From the cell containing the given text, extract its center point as [X, Y] coordinate. 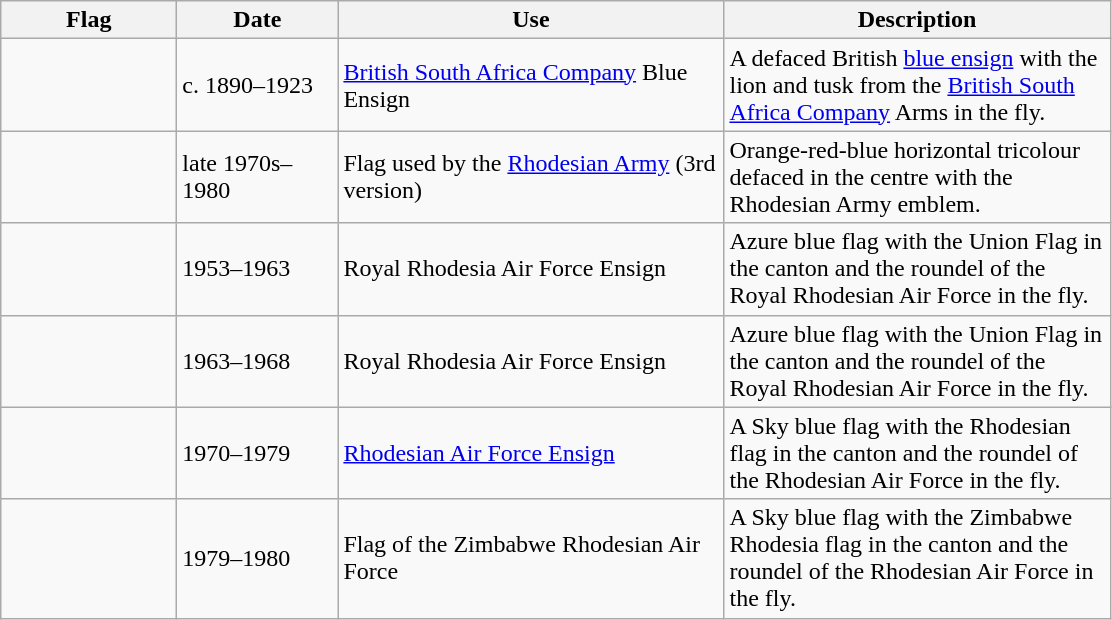
Description [917, 20]
1970–1979 [258, 453]
A defaced British blue ensign with the lion and tusk from the British South Africa Company Arms in the fly. [917, 85]
Orange-red-blue horizontal tricolour defaced in the centre with the Rhodesian Army emblem. [917, 177]
Date [258, 20]
1963–1968 [258, 361]
A Sky blue flag with the Zimbabwe Rhodesia flag in the canton and the roundel of the Rhodesian Air Force in the fly. [917, 558]
Flag [89, 20]
1979–1980 [258, 558]
Use [531, 20]
1953–1963 [258, 269]
Flag used by the Rhodesian Army (3rd version) [531, 177]
A Sky blue flag with the Rhodesian flag in the canton and the roundel of the Rhodesian Air Force in the fly. [917, 453]
late 1970s–1980 [258, 177]
Rhodesian Air Force Ensign [531, 453]
c. 1890–1923 [258, 85]
Flag of the Zimbabwe Rhodesian Air Force [531, 558]
British South Africa Company Blue Ensign [531, 85]
